Scan for the cell matching the given text and deliver its [X, Y] coordinate at center. 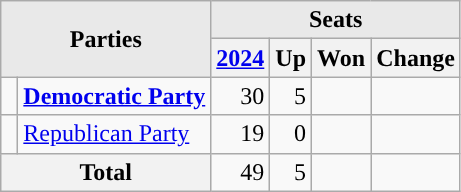
0 [291, 134]
49 [240, 172]
Parties [106, 39]
30 [240, 96]
Democratic Party [114, 96]
Up [291, 58]
2024 [240, 58]
Seats [336, 20]
Change [416, 58]
19 [240, 134]
Republican Party [114, 134]
Won [342, 58]
Total [106, 172]
